For the text-containing cell, return its midpoint in [x, y] coordinate format. 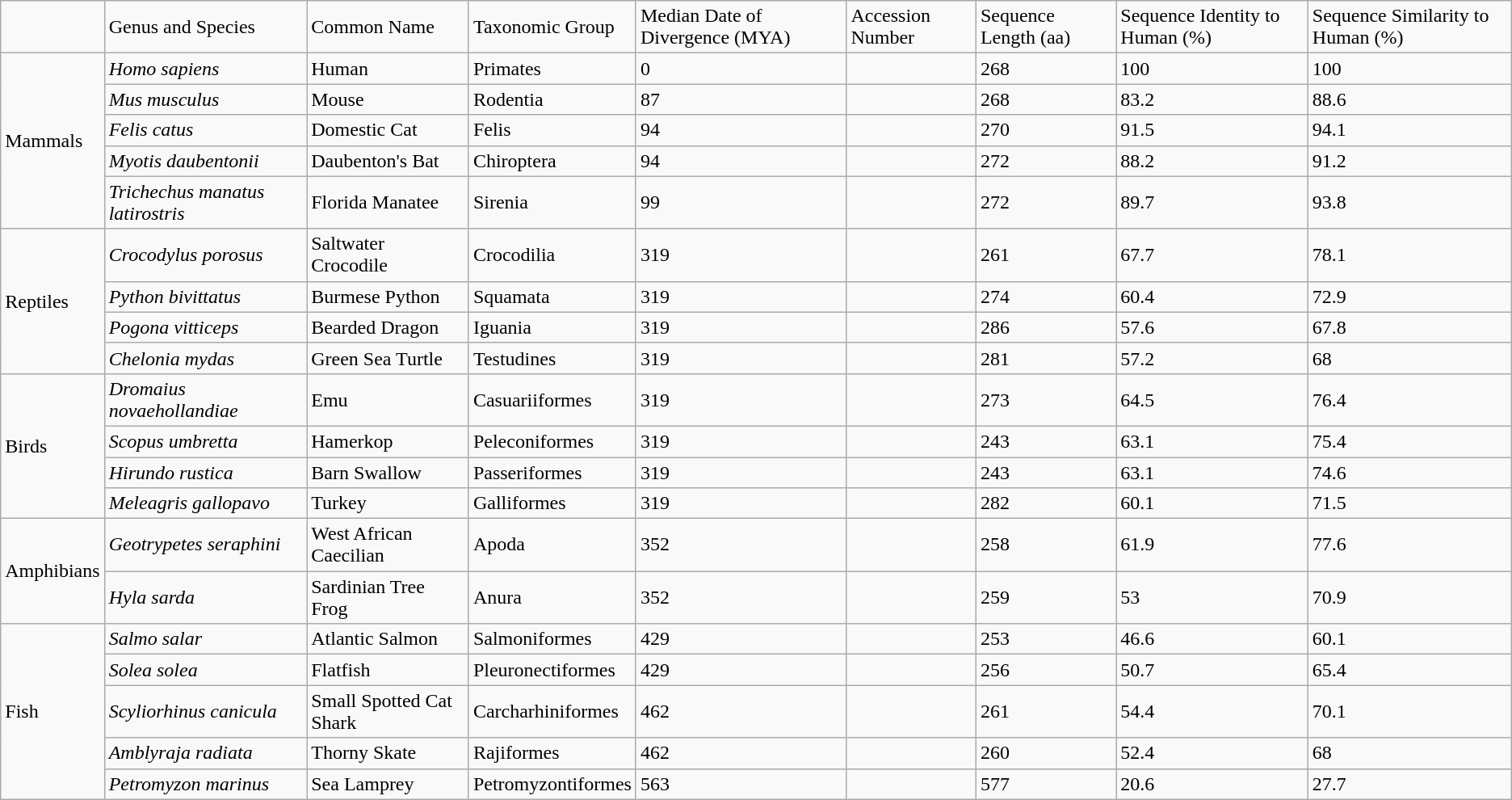
Trichechus manatus latirostris [205, 202]
Mammals [52, 141]
West African Caecilian [388, 545]
Mus musculus [205, 99]
Emu [388, 399]
72.9 [1409, 297]
76.4 [1409, 399]
Galliformes [552, 503]
Petromyzon marinus [205, 784]
0 [741, 69]
Florida Manatee [388, 202]
270 [1045, 130]
Meleagris gallopavo [205, 503]
Sequence Identity to Human (%) [1212, 27]
Chiroptera [552, 161]
64.5 [1212, 399]
Green Sea Turtle [388, 358]
Geotrypetes seraphini [205, 545]
Amblyraja radiata [205, 753]
Chelonia mydas [205, 358]
70.9 [1409, 598]
Salmoniformes [552, 639]
88.2 [1212, 161]
Fish [52, 711]
67.8 [1409, 327]
27.7 [1409, 784]
Daubenton's Bat [388, 161]
Felis [552, 130]
Pleuronectiformes [552, 670]
Small Spotted Cat Shark [388, 711]
Testudines [552, 358]
Squamata [552, 297]
Common Name [388, 27]
Hamerkop [388, 441]
Iguania [552, 327]
Atlantic Salmon [388, 639]
Domestic Cat [388, 130]
Amphibians [52, 571]
65.4 [1409, 670]
260 [1045, 753]
286 [1045, 327]
281 [1045, 358]
256 [1045, 670]
Thorny Skate [388, 753]
Flatfish [388, 670]
Hirundo rustica [205, 473]
87 [741, 99]
70.1 [1409, 711]
88.6 [1409, 99]
53 [1212, 598]
Accession Number [911, 27]
Burmese Python [388, 297]
Sequence Similarity to Human (%) [1409, 27]
99 [741, 202]
67.7 [1212, 255]
Barn Swallow [388, 473]
Mouse [388, 99]
Passeriformes [552, 473]
52.4 [1212, 753]
Casuariiformes [552, 399]
83.2 [1212, 99]
Bearded Dragon [388, 327]
Sirenia [552, 202]
Scopus umbretta [205, 441]
57.6 [1212, 327]
91.5 [1212, 130]
Salmo salar [205, 639]
Myotis daubentonii [205, 161]
20.6 [1212, 784]
Sea Lamprey [388, 784]
46.6 [1212, 639]
577 [1045, 784]
75.4 [1409, 441]
Solea solea [205, 670]
Dromaius novaehollandiae [205, 399]
274 [1045, 297]
282 [1045, 503]
Human [388, 69]
Rajiformes [552, 753]
50.7 [1212, 670]
253 [1045, 639]
Python bivittatus [205, 297]
Median Date of Divergence (MYA) [741, 27]
Sardinian Tree Frog [388, 598]
Carcharhiniformes [552, 711]
273 [1045, 399]
Apoda [552, 545]
Peleconiformes [552, 441]
Homo sapiens [205, 69]
89.7 [1212, 202]
61.9 [1212, 545]
Hyla sarda [205, 598]
54.4 [1212, 711]
91.2 [1409, 161]
Turkey [388, 503]
Sequence Length (aa) [1045, 27]
258 [1045, 545]
57.2 [1212, 358]
563 [741, 784]
Felis catus [205, 130]
Anura [552, 598]
Crocodilia [552, 255]
Taxonomic Group [552, 27]
94.1 [1409, 130]
60.4 [1212, 297]
Pogona vitticeps [205, 327]
Reptiles [52, 301]
Petromyzontiformes [552, 784]
Genus and Species [205, 27]
Birds [52, 446]
Primates [552, 69]
71.5 [1409, 503]
259 [1045, 598]
74.6 [1409, 473]
77.6 [1409, 545]
Saltwater Crocodile [388, 255]
Scyliorhinus canicula [205, 711]
93.8 [1409, 202]
Rodentia [552, 99]
Crocodylus porosus [205, 255]
78.1 [1409, 255]
